Capture the cell that displays the provided text and extract its [X, Y] central coordinate. 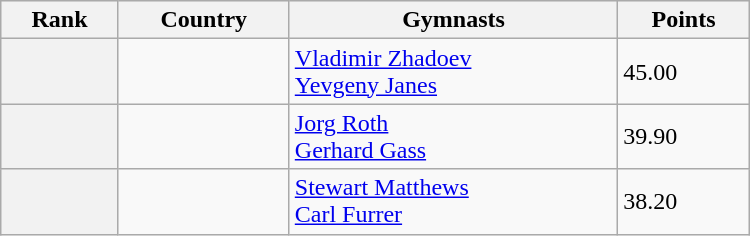
Points [684, 20]
Stewart Matthews Carl Furrer [454, 202]
Rank [60, 20]
45.00 [684, 72]
38.20 [684, 202]
Gymnasts [454, 20]
Vladimir Zhadoev Yevgeny Janes [454, 72]
Country [204, 20]
39.90 [684, 136]
Jorg Roth Gerhard Gass [454, 136]
